Scan for the cell matching the given text and deliver its (X, Y) coordinate at center. 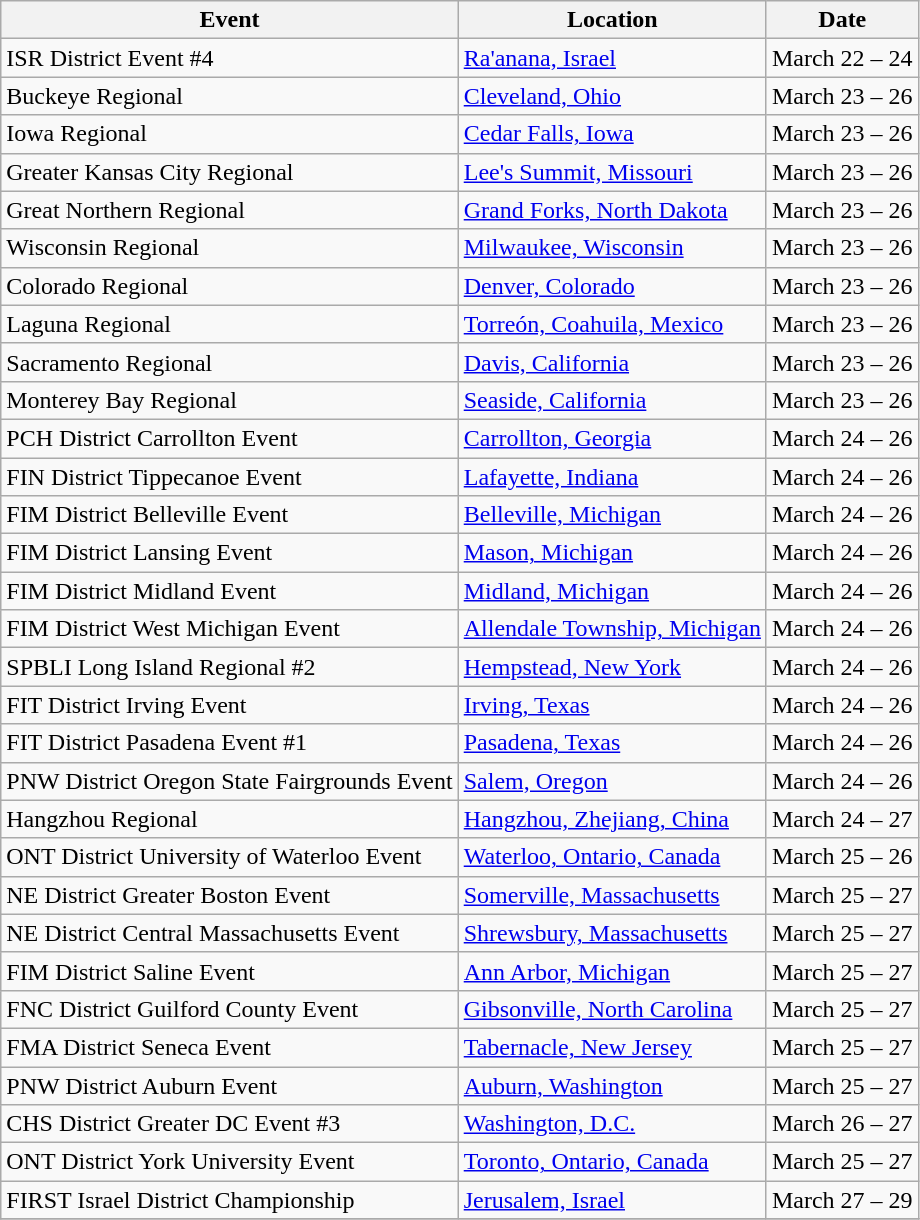
FIN District Tippecanoe Event (230, 477)
ONT District University of Waterloo Event (230, 857)
FIRST Israel District Championship (230, 1200)
PCH District Carrollton Event (230, 438)
Midland, Michigan (612, 591)
March 27 – 29 (842, 1200)
NE District Greater Boston Event (230, 895)
Toronto, Ontario, Canada (612, 1162)
CHS District Greater DC Event #3 (230, 1124)
Milwaukee, Wisconsin (612, 248)
PNW District Auburn Event (230, 1085)
Lafayette, Indiana (612, 477)
Monterey Bay Regional (230, 400)
Jerusalem, Israel (612, 1200)
Ann Arbor, Michigan (612, 971)
Hangzhou, Zhejiang, China (612, 819)
ISR District Event #4 (230, 58)
Sacramento Regional (230, 362)
Mason, Michigan (612, 553)
FNC District Guilford County Event (230, 1009)
Date (842, 20)
Davis, California (612, 362)
FIM District Lansing Event (230, 553)
Carrollton, Georgia (612, 438)
FIM District Midland Event (230, 591)
Buckeye Regional (230, 96)
Hangzhou Regional (230, 819)
Lee's Summit, Missouri (612, 172)
FMA District Seneca Event (230, 1047)
Colorado Regional (230, 286)
Greater Kansas City Regional (230, 172)
FIT District Irving Event (230, 705)
Belleville, Michigan (612, 515)
Wisconsin Regional (230, 248)
Cedar Falls, Iowa (612, 134)
Event (230, 20)
Denver, Colorado (612, 286)
Iowa Regional (230, 134)
Irving, Texas (612, 705)
FIM District Belleville Event (230, 515)
March 26 – 27 (842, 1124)
Cleveland, Ohio (612, 96)
NE District Central Massachusetts Event (230, 933)
FIM District West Michigan Event (230, 629)
Hempstead, New York (612, 667)
Great Northern Regional (230, 210)
March 22 – 24 (842, 58)
Seaside, California (612, 400)
Salem, Oregon (612, 781)
SPBLI Long Island Regional #2 (230, 667)
Location (612, 20)
Torreón, Coahuila, Mexico (612, 324)
Tabernacle, New Jersey (612, 1047)
Somerville, Massachusetts (612, 895)
Washington, D.C. (612, 1124)
Allendale Township, Michigan (612, 629)
Laguna Regional (230, 324)
Gibsonville, North Carolina (612, 1009)
Grand Forks, North Dakota (612, 210)
FIM District Saline Event (230, 971)
Shrewsbury, Massachusetts (612, 933)
Ra'anana, Israel (612, 58)
March 25 – 26 (842, 857)
Pasadena, Texas (612, 743)
PNW District Oregon State Fairgrounds Event (230, 781)
FIT District Pasadena Event #1 (230, 743)
Waterloo, Ontario, Canada (612, 857)
ONT District York University Event (230, 1162)
Auburn, Washington (612, 1085)
March 24 – 27 (842, 819)
